Provide the [x, y] coordinate of the cell's center where the given text is located.  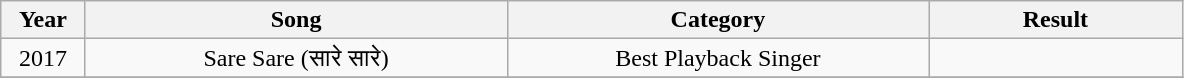
Category [718, 20]
Year [43, 20]
2017 [43, 58]
Best Playback Singer [718, 58]
Result [1056, 20]
Sare Sare (सारे सारे) [296, 58]
Song [296, 20]
